Capture the cell that displays the provided text and extract its [X, Y] central coordinate. 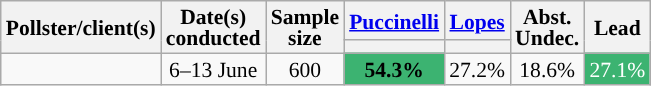
600 [305, 68]
27.1% [617, 68]
6–13 June [214, 68]
Date(s)conducted [214, 27]
54.3% [394, 68]
Lead [617, 27]
Samplesize [305, 27]
18.6% [547, 68]
Lopes [477, 20]
Puccinelli [394, 20]
27.2% [477, 68]
Abst.Undec. [547, 27]
Pollster/client(s) [81, 27]
